Detect which cell encompasses the target text, then output its (x, y) center coordinate. 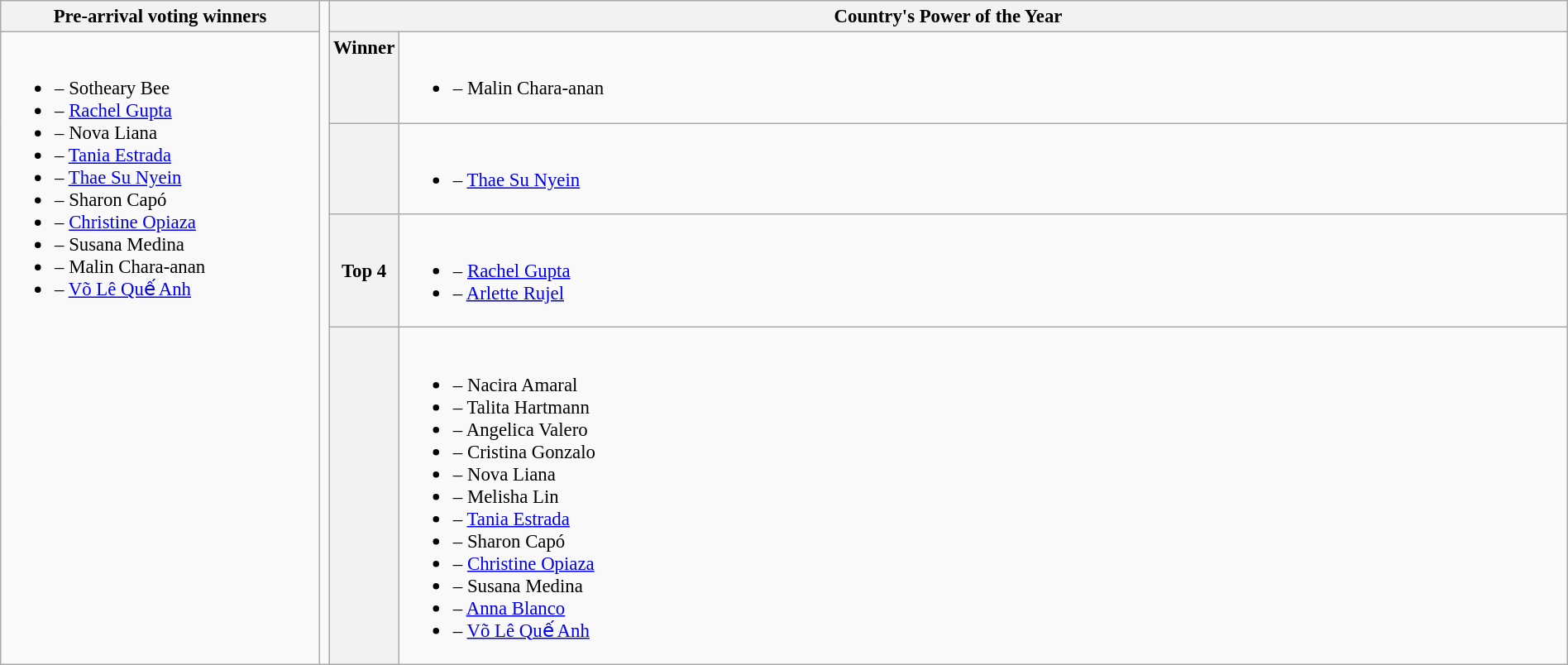
– Rachel Gupta – Arlette Rujel (984, 271)
Winner (364, 78)
Top 4 (364, 271)
– Thae Su Nyein (984, 169)
Country's Power of the Year (949, 17)
Pre-arrival voting winners (160, 17)
– Malin Chara-anan (984, 78)
